From the cell containing the given text, extract its center point as (x, y) coordinate. 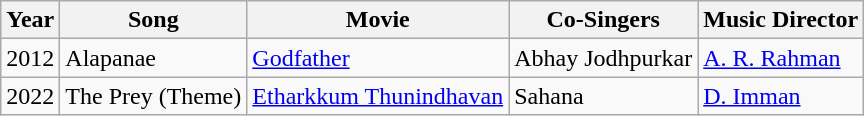
Music Director (781, 20)
Co-Singers (604, 20)
2012 (30, 58)
A. R. Rahman (781, 58)
Sahana (604, 96)
D. Imman (781, 96)
Alapanae (154, 58)
The Prey (Theme) (154, 96)
Etharkkum Thunindhavan (378, 96)
Year (30, 20)
Godfather (378, 58)
Movie (378, 20)
Abhay Jodhpurkar (604, 58)
2022 (30, 96)
Song (154, 20)
